Provide the [x, y] coordinate of the cell's center where the given text is located.  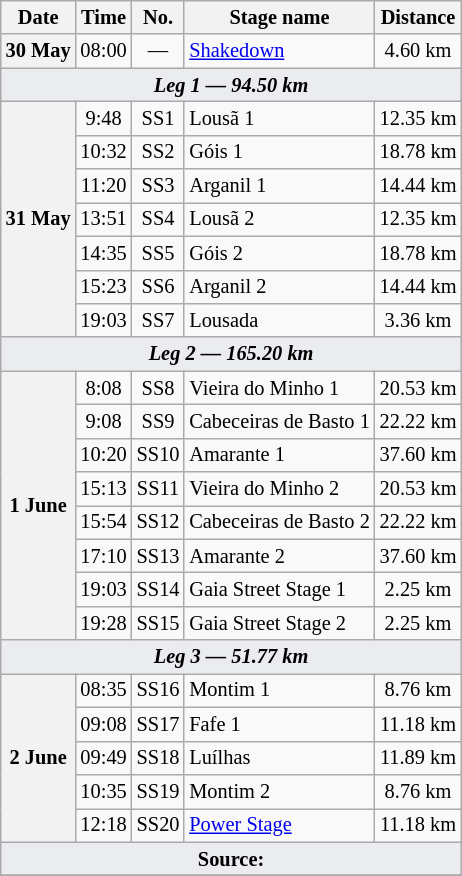
Time [104, 17]
Fafe 1 [279, 724]
13:51 [104, 219]
3.36 km [418, 320]
SS9 [158, 421]
No. [158, 17]
10:35 [104, 791]
Lousada [279, 320]
Leg 3 — 51.77 km [232, 657]
— [158, 51]
SS7 [158, 320]
9:08 [104, 421]
SS4 [158, 219]
SS18 [158, 758]
Arganil 2 [279, 287]
15:23 [104, 287]
Shakedown [279, 51]
11:20 [104, 186]
10:32 [104, 152]
Cabeceiras de Basto 1 [279, 421]
2 June [38, 757]
14:35 [104, 253]
Góis 1 [279, 152]
08:35 [104, 690]
30 May [38, 51]
09:08 [104, 724]
08:00 [104, 51]
SS11 [158, 489]
SS1 [158, 118]
15:54 [104, 522]
SS16 [158, 690]
Stage name [279, 17]
15:13 [104, 489]
Cabeceiras de Basto 2 [279, 522]
Arganil 1 [279, 186]
SS20 [158, 825]
SS15 [158, 623]
SS17 [158, 724]
SS5 [158, 253]
12:18 [104, 825]
SS14 [158, 589]
09:49 [104, 758]
Vieira do Minho 2 [279, 489]
Date [38, 17]
Montim 2 [279, 791]
SS3 [158, 186]
Lousã 2 [279, 219]
SS12 [158, 522]
SS8 [158, 388]
1 June [38, 506]
Amarante 1 [279, 455]
SS13 [158, 556]
Montim 1 [279, 690]
19:28 [104, 623]
Gaia Street Stage 2 [279, 623]
SS2 [158, 152]
17:10 [104, 556]
Lousã 1 [279, 118]
Power Stage [279, 825]
8:08 [104, 388]
SS10 [158, 455]
Source: [232, 859]
SS19 [158, 791]
Gaia Street Stage 1 [279, 589]
10:20 [104, 455]
11.89 km [418, 758]
Amarante 2 [279, 556]
4.60 km [418, 51]
Leg 1 — 94.50 km [232, 85]
SS6 [158, 287]
Luílhas [279, 758]
Leg 2 — 165.20 km [232, 354]
Distance [418, 17]
9:48 [104, 118]
31 May [38, 219]
Vieira do Minho 1 [279, 388]
Góis 2 [279, 253]
